Determine the [X, Y] coordinate at the center of the cell enclosing the given text.  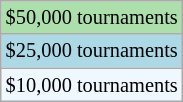
$25,000 tournaments [92, 51]
$50,000 tournaments [92, 17]
$10,000 tournaments [92, 85]
